Identify which cell holds the provided text, then report its (x, y) central coordinate. 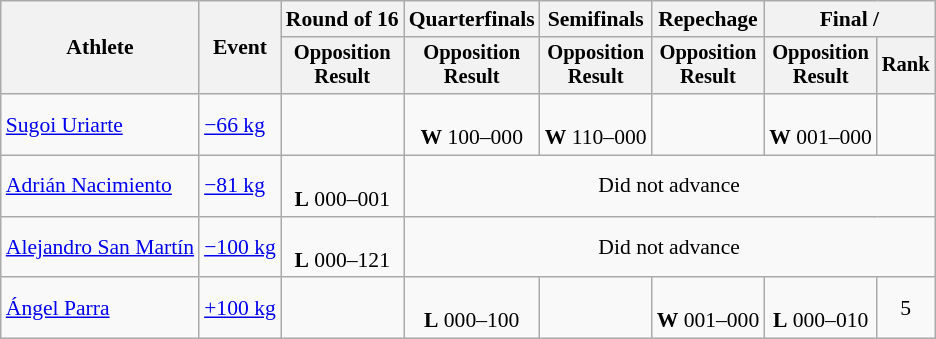
Rank (906, 66)
L 000–100 (472, 308)
Alejandro San Martín (100, 248)
Athlete (100, 48)
Sugoi Uriarte (100, 124)
+100 kg (240, 308)
Round of 16 (342, 19)
L 000–001 (342, 186)
L 000–010 (820, 308)
Event (240, 48)
Final / (849, 19)
W 110–000 (596, 124)
−81 kg (240, 186)
Ángel Parra (100, 308)
Adrián Nacimiento (100, 186)
−100 kg (240, 248)
L 000–121 (342, 248)
Quarterfinals (472, 19)
5 (906, 308)
Semifinals (596, 19)
−66 kg (240, 124)
W 100–000 (472, 124)
Repechage (708, 19)
